Determine the (X, Y) coordinate at the center of the cell enclosing the given text.  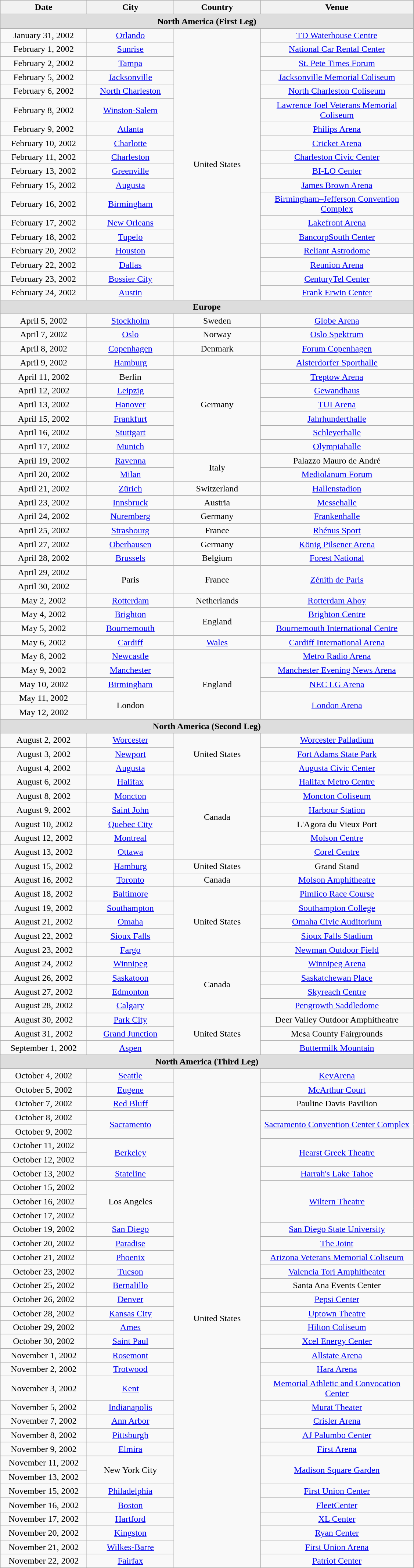
Arizona Veterans Memorial Coliseum (337, 1257)
Ann Arbor (130, 1421)
September 1, 2002 (44, 1048)
August 12, 2002 (44, 838)
August 9, 2002 (44, 810)
April 13, 2002 (44, 404)
August 16, 2002 (44, 880)
February 2, 2002 (44, 63)
Schleyerhalle (337, 433)
Forum Copenhagen (337, 349)
Date (44, 7)
Ravenna (130, 461)
October 16, 2002 (44, 1201)
Frankenhalle (337, 516)
Memorial Athletic and Convocation Center (337, 1388)
AJ Palumbo Center (337, 1435)
Xcel Energy Center (337, 1341)
Wales (217, 642)
October 25, 2002 (44, 1285)
August 24, 2002 (44, 964)
April 17, 2002 (44, 447)
August 4, 2002 (44, 768)
Madison Square Garden (337, 1470)
February 9, 2002 (44, 129)
Park City (130, 1020)
Patriot Center (337, 1561)
October 26, 2002 (44, 1299)
Orlando (130, 35)
August 28, 2002 (44, 1006)
October 20, 2002 (44, 1243)
Oslo Spektrum (337, 335)
Hartford (130, 1519)
New Orleans (130, 223)
Brighton Centre (337, 614)
Deer Valley Outdoor Amphitheatre (337, 1020)
Molson Amphitheatre (337, 880)
October 11, 2002 (44, 1146)
Halifax Metro Centre (337, 782)
Europe (207, 307)
Rotterdam Ahoy (337, 600)
November 7, 2002 (44, 1421)
April 9, 2002 (44, 363)
Brighton (130, 614)
Buttermilk Mountain (337, 1048)
London Arena (337, 705)
Fort Adams State Park (337, 754)
November 15, 2002 (44, 1491)
February 10, 2002 (44, 143)
Aspen (130, 1048)
Winston-Salem (130, 110)
October 28, 2002 (44, 1313)
October 29, 2002 (44, 1327)
October 19, 2002 (44, 1229)
CenturyTel Center (337, 279)
Copenhagen (130, 349)
Stuttgart (130, 433)
Zénith de Paris (337, 579)
May 6, 2002 (44, 642)
Bernalillo (130, 1285)
Sweden (217, 321)
October 21, 2002 (44, 1257)
April 21, 2002 (44, 489)
Baltimore (130, 894)
Harrah's Lake Tahoe (337, 1174)
April 16, 2002 (44, 433)
April 11, 2002 (44, 376)
Olympiahalle (337, 447)
November 11, 2002 (44, 1463)
November 2, 2002 (44, 1369)
Wilkes-Barre (130, 1547)
August 8, 2002 (44, 796)
February 18, 2002 (44, 237)
Hilton Coliseum (337, 1327)
Nuremberg (130, 516)
Atlanta (130, 129)
October 15, 2002 (44, 1187)
Tupelo (130, 237)
Saint John (130, 810)
Quebec City (130, 824)
BI-LO Center (337, 171)
Saint Paul (130, 1341)
October 4, 2002 (44, 1075)
L'Agora du Vieux Port (337, 824)
Saskatoon (130, 978)
First Union Center (337, 1491)
Southampton College (337, 908)
October 13, 2002 (44, 1174)
February 23, 2002 (44, 279)
Southampton (130, 908)
Belgium (217, 558)
KeyArena (337, 1075)
Milan (130, 475)
North America (Third Leg) (207, 1061)
November 1, 2002 (44, 1355)
October 9, 2002 (44, 1132)
August 15, 2002 (44, 866)
Country (217, 7)
April 5, 2002 (44, 321)
McArthur Court (337, 1090)
The Joint (337, 1243)
König Pilsener Arena (337, 544)
Manchester Evening News Arena (337, 670)
Jahrhunderthalle (337, 418)
Brussels (130, 558)
Santa Ana Events Center (337, 1285)
Italy (217, 468)
October 8, 2002 (44, 1118)
August 19, 2002 (44, 908)
May 4, 2002 (44, 614)
San Diego State University (337, 1229)
Netherlands (217, 600)
Stockholm (130, 321)
Philips Arena (337, 129)
Halifax (130, 782)
May 9, 2002 (44, 670)
Saskatchewan Place (337, 978)
November 21, 2002 (44, 1547)
Rotterdam (130, 600)
November 17, 2002 (44, 1519)
FleetCenter (337, 1505)
Jacksonville Memorial Coliseum (337, 77)
April 28, 2002 (44, 558)
May 11, 2002 (44, 698)
Uptown Theatre (337, 1313)
April 30, 2002 (44, 586)
Grand Junction (130, 1034)
Trotwood (130, 1369)
February 6, 2002 (44, 91)
Palazzo Mauro de André (337, 461)
October 5, 2002 (44, 1090)
January 31, 2002 (44, 35)
August 6, 2002 (44, 782)
October 7, 2002 (44, 1104)
Fargo (130, 950)
Sioux Falls Stadium (337, 936)
Rosemont (130, 1355)
North Charleston Coliseum (337, 91)
Treptow Arena (337, 376)
Phoenix (130, 1257)
May 2, 2002 (44, 600)
April 7, 2002 (44, 335)
Molson Centre (337, 838)
Berkeley (130, 1153)
Hallenstadion (337, 489)
TUI Arena (337, 404)
Hearst Greek Theatre (337, 1153)
Ottawa (130, 852)
Mesa County Fairgrounds (337, 1034)
February 8, 2002 (44, 110)
Charleston (130, 157)
Moncton (130, 796)
Forest National (337, 558)
August 27, 2002 (44, 992)
Norway (217, 335)
Zürich (130, 489)
Paradise (130, 1243)
Wiltern Theatre (337, 1201)
Houston (130, 251)
October 30, 2002 (44, 1341)
May 8, 2002 (44, 656)
Pittsburgh (130, 1435)
Philadelphia (130, 1491)
Newman Outdoor Field (337, 950)
San Diego (130, 1229)
April 20, 2002 (44, 475)
April 29, 2002 (44, 572)
Austin (130, 293)
February 1, 2002 (44, 49)
Cricket Arena (337, 143)
Gewandhaus (337, 390)
Venue (337, 7)
City (130, 7)
February 17, 2002 (44, 223)
Fairfax (130, 1561)
October 17, 2002 (44, 1215)
August 3, 2002 (44, 754)
Kent (130, 1388)
Oslo (130, 335)
February 16, 2002 (44, 204)
Cardiff (130, 642)
Winnipeg Arena (337, 964)
February 22, 2002 (44, 265)
Newport (130, 754)
Lakefront Arena (337, 223)
Los Angeles (130, 1201)
Montreal (130, 838)
Sunrise (130, 49)
February 5, 2002 (44, 77)
James Brown Arena (337, 185)
Pepsi Center (337, 1299)
February 13, 2002 (44, 171)
Denver (130, 1299)
April 8, 2002 (44, 349)
Messehalle (337, 502)
Red Bluff (130, 1104)
Frank Erwin Center (337, 293)
Switzerland (217, 489)
Leipzig (130, 390)
November 22, 2002 (44, 1561)
April 15, 2002 (44, 418)
April 27, 2002 (44, 544)
Hara Arena (337, 1369)
North Charleston (130, 91)
Reunion Arena (337, 265)
February 15, 2002 (44, 185)
November 5, 2002 (44, 1407)
Valencia Tori Amphitheater (337, 1271)
Grand Stand (337, 866)
Dallas (130, 265)
April 25, 2002 (44, 530)
Ryan Center (337, 1533)
Indianapolis (130, 1407)
November 20, 2002 (44, 1533)
Elmira (130, 1449)
Berlin (130, 376)
First Arena (337, 1449)
New York City (130, 1470)
August 22, 2002 (44, 936)
Denmark (217, 349)
Mediolanum Forum (337, 475)
Innsbruck (130, 502)
February 24, 2002 (44, 293)
Reliant Astrodome (337, 251)
Tampa (130, 63)
Munich (130, 447)
November 3, 2002 (44, 1388)
National Car Rental Center (337, 49)
November 9, 2002 (44, 1449)
Newcastle (130, 656)
Cardiff International Arena (337, 642)
May 12, 2002 (44, 712)
Bournemouth International Centre (337, 628)
Alsterdorfer Sporthalle (337, 363)
August 13, 2002 (44, 852)
Calgary (130, 1006)
October 12, 2002 (44, 1160)
August 18, 2002 (44, 894)
Winnipeg (130, 964)
October 23, 2002 (44, 1271)
Charleston Civic Center (337, 157)
Sacramento Convention Center Complex (337, 1125)
London (130, 705)
Pengrowth Saddledome (337, 1006)
XL Center (337, 1519)
Augusta Civic Center (337, 768)
Manchester (130, 670)
Kansas City (130, 1313)
November 16, 2002 (44, 1505)
August 31, 2002 (44, 1034)
Metro Radio Arena (337, 656)
Hanover (130, 404)
Greenville (130, 171)
BancorpSouth Center (337, 237)
November 13, 2002 (44, 1477)
April 12, 2002 (44, 390)
North America (First Leg) (207, 21)
North America (Second Leg) (207, 726)
Charlotte (130, 143)
Moncton Coliseum (337, 796)
Sacramento (130, 1125)
Crisler Arena (337, 1421)
Omaha (130, 922)
Bossier City (130, 279)
April 24, 2002 (44, 516)
Ames (130, 1327)
Globe Arena (337, 321)
First Union Arena (337, 1547)
Eugene (130, 1090)
Sioux Falls (130, 936)
Austria (217, 502)
Omaha Civic Auditorium (337, 922)
Pauline Davis Pavilion (337, 1104)
Paris (130, 579)
Tucson (130, 1271)
Lawrence Joel Veterans Memorial Coliseum (337, 110)
February 20, 2002 (44, 251)
Edmonton (130, 992)
Corel Centre (337, 852)
Harbour Station (337, 810)
Frankfurt (130, 418)
Skyreach Centre (337, 992)
Worcester Palladium (337, 740)
Strasbourg (130, 530)
Stateline (130, 1174)
NEC LG Arena (337, 684)
April 19, 2002 (44, 461)
November 8, 2002 (44, 1435)
Bournemouth (130, 628)
August 23, 2002 (44, 950)
February 11, 2002 (44, 157)
Oberhausen (130, 544)
Toronto (130, 880)
TD Waterhouse Centre (337, 35)
April 23, 2002 (44, 502)
Pimlico Race Course (337, 894)
August 21, 2002 (44, 922)
August 30, 2002 (44, 1020)
May 5, 2002 (44, 628)
Worcester (130, 740)
August 26, 2002 (44, 978)
St. Pete Times Forum (337, 63)
Kingston (130, 1533)
Birmingham–Jefferson Convention Complex (337, 204)
Rhénus Sport (337, 530)
Jacksonville (130, 77)
Boston (130, 1505)
Seattle (130, 1075)
Allstate Arena (337, 1355)
May 10, 2002 (44, 684)
August 10, 2002 (44, 824)
Murat Theater (337, 1407)
August 2, 2002 (44, 740)
